Find where the given text appears and provide that cell's center as (x, y) coordinate. 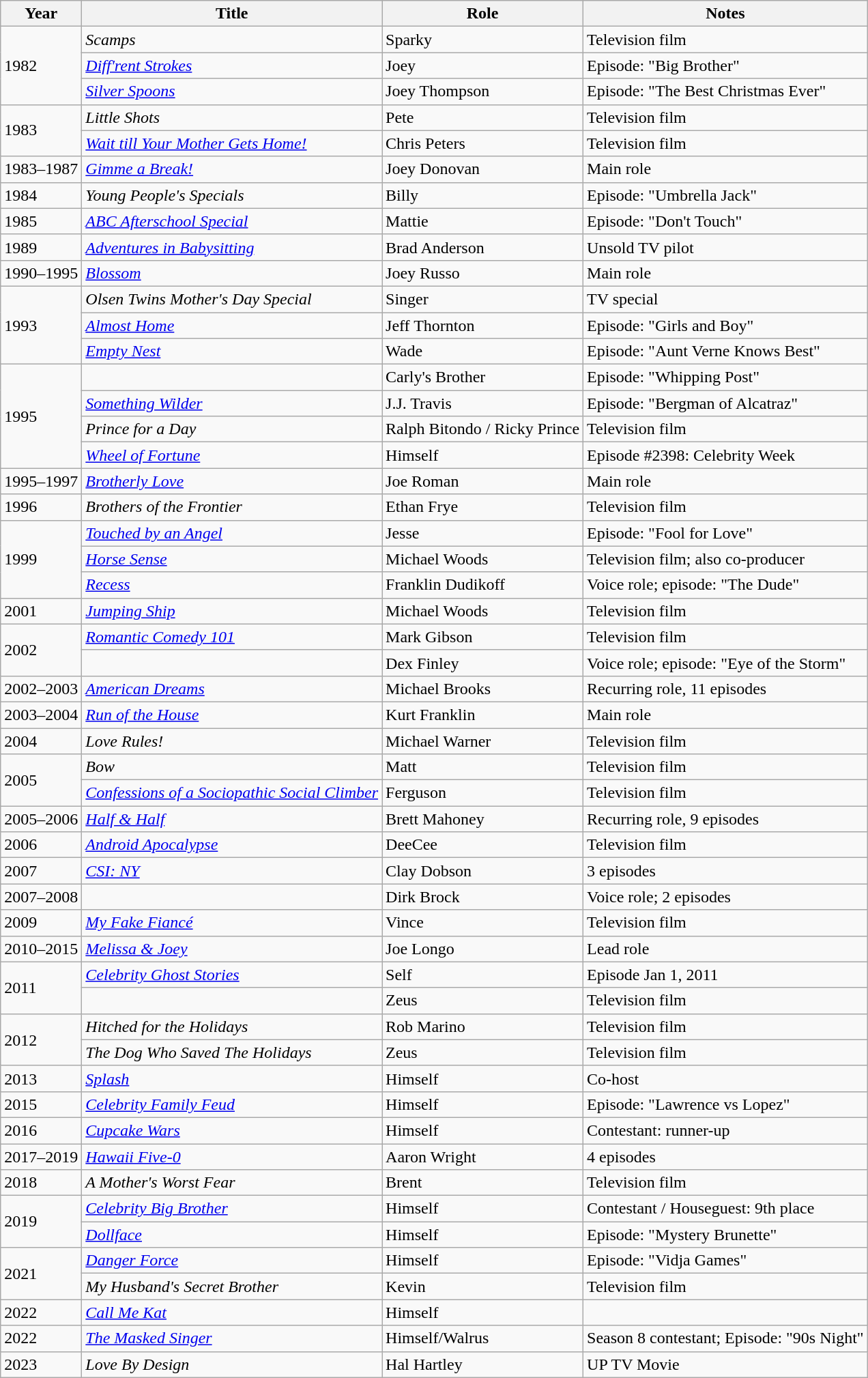
Himself/Walrus (483, 1338)
Unsold TV pilot (726, 247)
Episode: "Aunt Verne Knows Best" (726, 351)
Something Wilder (232, 403)
1989 (41, 247)
Lead role (726, 949)
Season 8 contestant; Episode: "90s Night" (726, 1338)
My Husband's Secret Brother (232, 1287)
Confessions of a Sociopathic Social Climber (232, 793)
J.J. Travis (483, 403)
Episode: "Vidja Games" (726, 1261)
Joe Longo (483, 949)
Vince (483, 923)
Diff'rent Strokes (232, 66)
Co-host (726, 1078)
Ralph Bitondo / Ricky Prince (483, 429)
Kevin (483, 1287)
2018 (41, 1183)
Joey Russo (483, 273)
The Masked Singer (232, 1338)
Episode: "Umbrella Jack" (726, 195)
Celebrity Family Feud (232, 1104)
Kurt Franklin (483, 715)
Billy (483, 195)
Blossom (232, 273)
Episode: "Mystery Brunette" (726, 1235)
Horse Sense (232, 559)
Android Apocalypse (232, 845)
Wade (483, 351)
1996 (41, 507)
Danger Force (232, 1261)
2003–2004 (41, 715)
1993 (41, 325)
Episode: "Don't Touch" (726, 221)
Celebrity Ghost Stories (232, 975)
Brad Anderson (483, 247)
2021 (41, 1274)
Brothers of the Frontier (232, 507)
Recess (232, 585)
Jesse (483, 533)
Wait till Your Mother Gets Home! (232, 143)
2019 (41, 1222)
2012 (41, 1039)
1999 (41, 559)
Dex Finley (483, 663)
Singer (483, 299)
Mattie (483, 221)
Franklin Dudikoff (483, 585)
Celebrity Big Brother (232, 1209)
Episode #2398: Celebrity Week (726, 455)
Matt (483, 767)
ABC Afterschool Special (232, 221)
Episode: "Fool for Love" (726, 533)
Prince for a Day (232, 429)
2007–2008 (41, 897)
Chris Peters (483, 143)
1984 (41, 195)
1990–1995 (41, 273)
Wheel of Fortune (232, 455)
2002 (41, 650)
Episode: "Big Brother" (726, 66)
Adventures in Babysitting (232, 247)
Melissa & Joey (232, 949)
American Dreams (232, 689)
Dollface (232, 1235)
Voice role; 2 episodes (726, 897)
Olsen Twins Mother's Day Special (232, 299)
Hawaii Five-0 (232, 1157)
Joey Thompson (483, 91)
Michael Warner (483, 741)
Contestant: runner-up (726, 1130)
2005–2006 (41, 819)
Ethan Frye (483, 507)
Joey Donovan (483, 169)
Call Me Kat (232, 1312)
TV special (726, 299)
Episode: "Lawrence vs Lopez" (726, 1104)
2017–2019 (41, 1157)
Silver Spoons (232, 91)
2015 (41, 1104)
My Fake Fiancé (232, 923)
2001 (41, 611)
Episode Jan 1, 2011 (726, 975)
Touched by an Angel (232, 533)
Michael Brooks (483, 689)
Joey (483, 66)
Self (483, 975)
Jumping Ship (232, 611)
Bow (232, 767)
1982 (41, 66)
2016 (41, 1130)
Recurring role, 9 episodes (726, 819)
4 episodes (726, 1157)
DeeCee (483, 845)
1983–1987 (41, 169)
2002–2003 (41, 689)
Half & Half (232, 819)
2007 (41, 871)
Episode: "Girls and Boy" (726, 326)
A Mother's Worst Fear (232, 1183)
Clay Dobson (483, 871)
1995 (41, 416)
Television film; also co-producer (726, 559)
2011 (41, 988)
2005 (41, 780)
The Dog Who Saved The Holidays (232, 1052)
Episode: "Whipping Post" (726, 377)
Brotherly Love (232, 481)
CSI: NY (232, 871)
1985 (41, 221)
Cupcake Wars (232, 1130)
Rob Marino (483, 1027)
UP TV Movie (726, 1364)
Joe Roman (483, 481)
Love By Design (232, 1364)
Role (483, 14)
Contestant / Houseguest: 9th place (726, 1209)
Recurring role, 11 episodes (726, 689)
2006 (41, 845)
2010–2015 (41, 949)
Scamps (232, 40)
Hal Hartley (483, 1364)
Carly's Brother (483, 377)
Aaron Wright (483, 1157)
2023 (41, 1364)
Voice role; episode: "The Dude" (726, 585)
1995–1997 (41, 481)
Pete (483, 117)
Gimme a Break! (232, 169)
2004 (41, 741)
Empty Nest (232, 351)
Notes (726, 14)
Sparky (483, 40)
Romantic Comedy 101 (232, 637)
Episode: "Bergman of Alcatraz" (726, 403)
Love Rules! (232, 741)
Dirk Brock (483, 897)
Brett Mahoney (483, 819)
1983 (41, 130)
Ferguson (483, 793)
2013 (41, 1078)
Jeff Thornton (483, 326)
Young People's Specials (232, 195)
3 episodes (726, 871)
Mark Gibson (483, 637)
Year (41, 14)
Little Shots (232, 117)
Voice role; episode: "Eye of the Storm" (726, 663)
Splash (232, 1078)
Almost Home (232, 326)
Episode: "The Best Christmas Ever" (726, 91)
2009 (41, 923)
Title (232, 14)
Run of the House (232, 715)
Brent (483, 1183)
Hitched for the Holidays (232, 1027)
